Return (X, Y) of the center of cell containing provided text 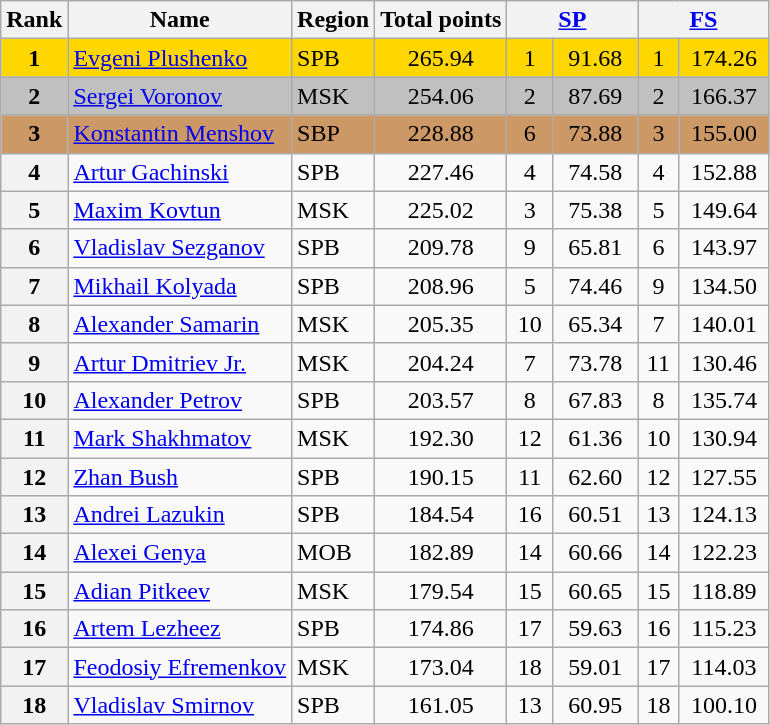
59.01 (596, 667)
182.89 (441, 553)
Mark Shakhmatov (180, 438)
60.95 (596, 705)
91.68 (596, 58)
Total points (441, 20)
Rank (34, 20)
152.88 (724, 172)
62.60 (596, 477)
228.88 (441, 134)
135.74 (724, 400)
74.46 (596, 286)
87.69 (596, 96)
Zhan Bush (180, 477)
73.78 (596, 362)
166.37 (724, 96)
173.04 (441, 667)
Mikhail Kolyada (180, 286)
Vladislav Smirnov (180, 705)
179.54 (441, 591)
Feodosiy Efremenkov (180, 667)
225.02 (441, 210)
Region (334, 20)
60.66 (596, 553)
73.88 (596, 134)
61.36 (596, 438)
67.83 (596, 400)
149.64 (724, 210)
118.89 (724, 591)
115.23 (724, 629)
130.46 (724, 362)
Adian Pitkeev (180, 591)
Alexander Petrov (180, 400)
190.15 (441, 477)
Konstantin Menshov (180, 134)
203.57 (441, 400)
Artur Dmitriev Jr. (180, 362)
Artur Gachinski (180, 172)
Maxim Kovtun (180, 210)
161.05 (441, 705)
114.03 (724, 667)
174.26 (724, 58)
75.38 (596, 210)
155.00 (724, 134)
184.54 (441, 515)
MOB (334, 553)
192.30 (441, 438)
174.86 (441, 629)
60.51 (596, 515)
FS (704, 20)
227.46 (441, 172)
Artem Lezheez (180, 629)
130.94 (724, 438)
65.81 (596, 248)
Alexei Genya (180, 553)
208.96 (441, 286)
74.58 (596, 172)
127.55 (724, 477)
209.78 (441, 248)
134.50 (724, 286)
60.65 (596, 591)
Sergei Voronov (180, 96)
140.01 (724, 324)
254.06 (441, 96)
143.97 (724, 248)
Evgeni Plushenko (180, 58)
Andrei Lazukin (180, 515)
205.35 (441, 324)
Alexander Samarin (180, 324)
SBP (334, 134)
124.13 (724, 515)
265.94 (441, 58)
204.24 (441, 362)
Name (180, 20)
100.10 (724, 705)
59.63 (596, 629)
Vladislav Sezganov (180, 248)
122.23 (724, 553)
65.34 (596, 324)
SP (572, 20)
